Extract the [x, y] coordinate from the center of the cell holding the provided text.  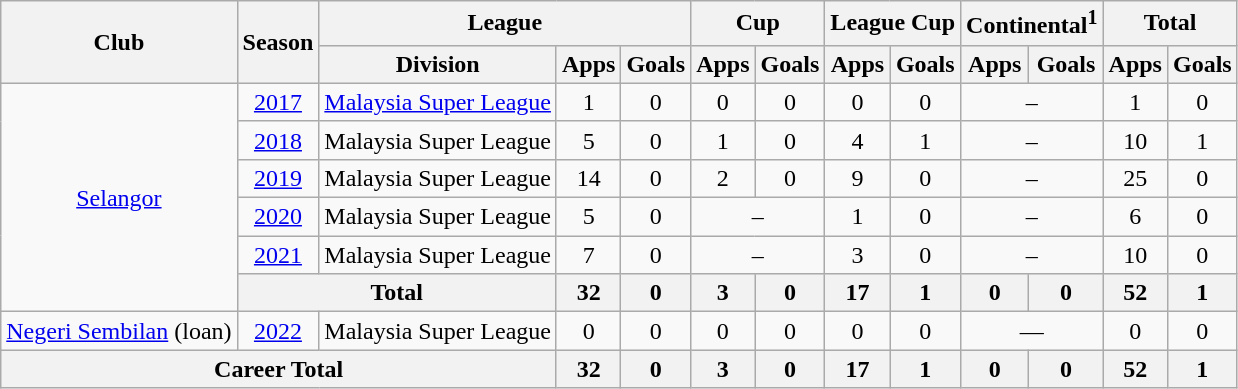
Continental1 [1032, 24]
25 [1135, 178]
Club [119, 42]
2018 [278, 140]
2 [723, 178]
Career Total [279, 369]
2017 [278, 102]
9 [858, 178]
2022 [278, 331]
Season [278, 42]
League Cup [893, 24]
14 [588, 178]
— [1032, 331]
Selangor [119, 197]
7 [588, 255]
Cup [758, 24]
League [505, 24]
4 [858, 140]
Negeri Sembilan (loan) [119, 331]
Division [438, 64]
2020 [278, 217]
2021 [278, 255]
6 [1135, 217]
2019 [278, 178]
